From the cell containing the given text, extract its center point as [X, Y] coordinate. 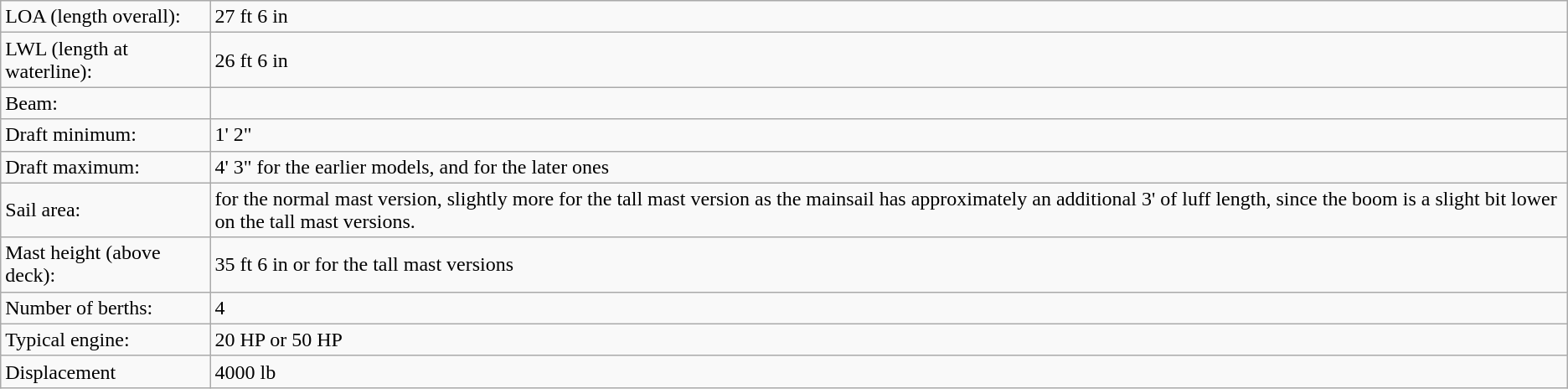
Beam: [106, 103]
4000 lb [889, 371]
1' 2" [889, 135]
Sail area: [106, 210]
Number of berths: [106, 308]
4 [889, 308]
20 HP or 50 HP [889, 340]
Displacement [106, 371]
LWL (length at waterline): [106, 60]
4' 3" for the earlier models, and for the later ones [889, 167]
LOA (length overall): [106, 17]
27 ft 6 in [889, 17]
26 ft 6 in [889, 60]
Draft maximum: [106, 167]
35 ft 6 in or for the tall mast versions [889, 265]
Mast height (above deck): [106, 265]
Typical engine: [106, 340]
Draft minimum: [106, 135]
